Locate the cell with the specified text and output its [X, Y] center coordinate. 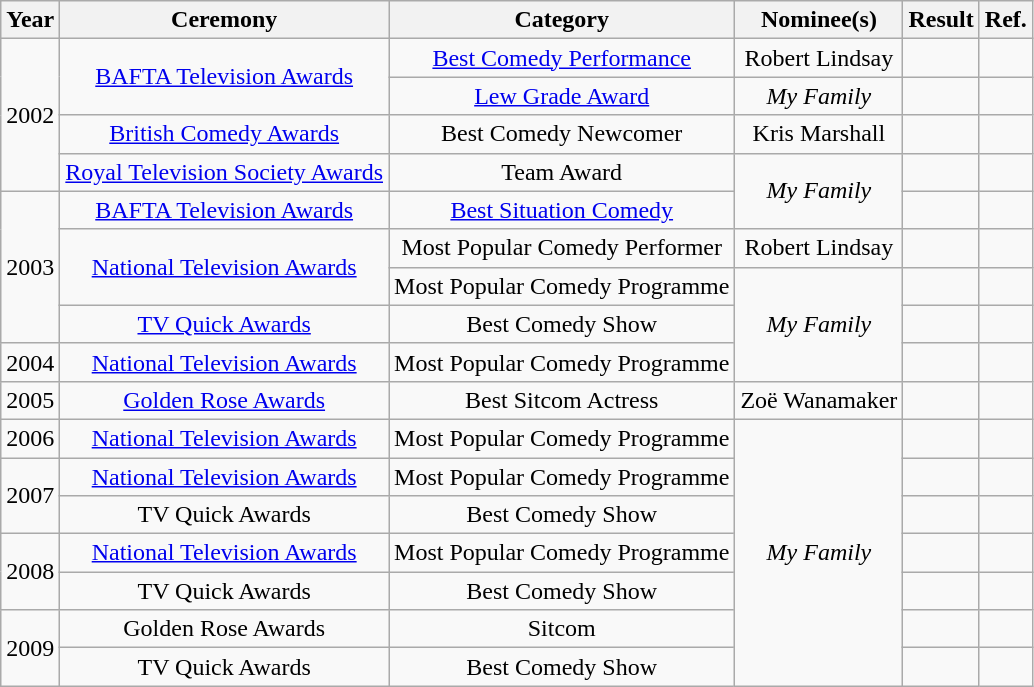
Best Sitcom Actress [562, 400]
Ceremony [224, 20]
Best Comedy Performance [562, 58]
Royal Television Society Awards [224, 172]
Best Comedy Newcomer [562, 134]
Team Award [562, 172]
Sitcom [562, 629]
Nominee(s) [819, 20]
Year [30, 20]
Lew Grade Award [562, 96]
Category [562, 20]
British Comedy Awards [224, 134]
2002 [30, 115]
2006 [30, 438]
Best Situation Comedy [562, 210]
Kris Marshall [819, 134]
2003 [30, 267]
2008 [30, 572]
Ref. [1006, 20]
2005 [30, 400]
2004 [30, 362]
Most Popular Comedy Performer [562, 248]
Zoë Wanamaker [819, 400]
2007 [30, 496]
Result [941, 20]
2009 [30, 648]
